Search for the cell housing the specified text and yield its [x, y] center coordinate. 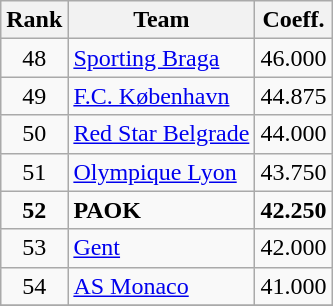
Red Star Belgrade [162, 134]
46.000 [294, 58]
42.000 [294, 248]
AS Monaco [162, 286]
51 [34, 172]
Olympique Lyon [162, 172]
42.250 [294, 210]
54 [34, 286]
Sporting Braga [162, 58]
53 [34, 248]
52 [34, 210]
41.000 [294, 286]
50 [34, 134]
F.C. København [162, 96]
Coeff. [294, 20]
Gent [162, 248]
Rank [34, 20]
Team [162, 20]
44.000 [294, 134]
43.750 [294, 172]
PAOK [162, 210]
44.875 [294, 96]
49 [34, 96]
48 [34, 58]
